Output the [x, y] coordinate of the center of the cell containing the given text.  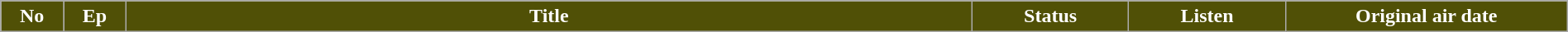
Status [1050, 16]
Ep [95, 16]
Original air date [1426, 16]
Listen [1207, 16]
No [32, 16]
Title [549, 16]
